Search for the cell housing the specified text and yield its [X, Y] center coordinate. 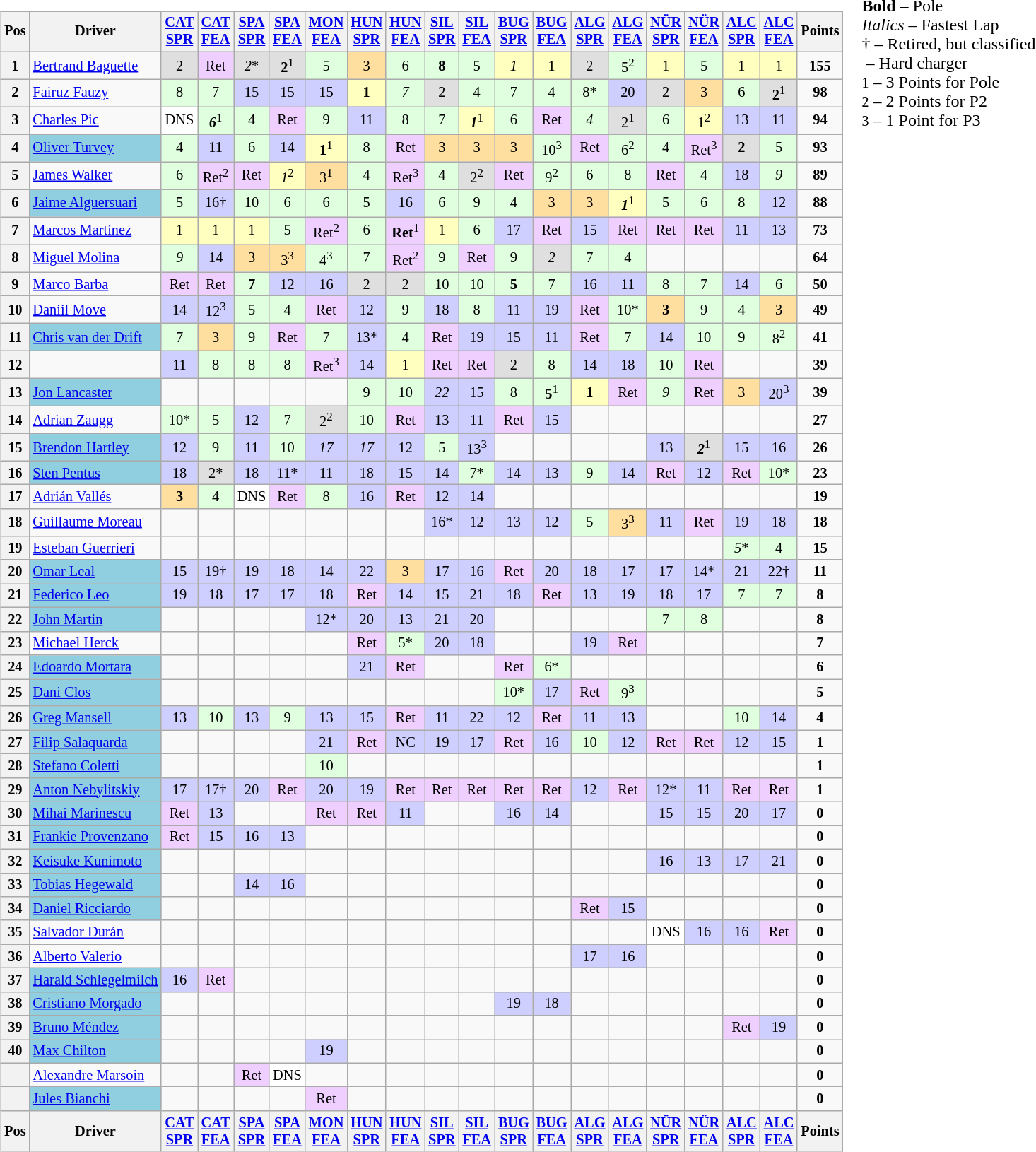
Bertrand Baguette [95, 65]
34 [15, 909]
203 [779, 392]
49 [820, 310]
Marco Barba [95, 284]
Charles Pic [95, 120]
Max Chilton [95, 1052]
Bruno Méndez [95, 1028]
25 [15, 693]
Oliver Turvey [95, 148]
Alexandre Marsoin [95, 1075]
Marcos Martínez [95, 230]
Esteban Guerrieri [95, 548]
Omar Leal [95, 572]
155 [820, 65]
29 [15, 789]
24 [15, 667]
28 [15, 766]
Daniil Move [95, 310]
133 [476, 447]
32 [15, 861]
Chris van der Drift [95, 338]
Adrián Vallés [95, 497]
James Walker [95, 175]
Fairuz Fauzy [95, 93]
Adrian Zaugg [95, 420]
17† [216, 789]
Salvador Durán [95, 932]
Filip Salaquarda [95, 742]
Ret1 [406, 230]
43 [326, 259]
6* [552, 667]
Miguel Molina [95, 259]
Keisuke Kunimoto [95, 861]
Federico Leo [95, 596]
Edoardo Mortara [95, 667]
103 [552, 148]
92 [552, 175]
Cristiano Morgado [95, 1004]
14* [704, 572]
Brendon Hartley [95, 447]
51 [552, 392]
11* [287, 473]
Mihai Marinescu [95, 813]
Frankie Provenzano [95, 837]
19† [216, 572]
Greg Mansell [95, 718]
88 [820, 204]
22† [779, 572]
50 [820, 284]
94 [820, 120]
89 [820, 175]
62 [628, 148]
16† [216, 204]
98 [820, 93]
82 [779, 338]
NC [406, 742]
52 [628, 65]
7* [476, 473]
61 [216, 120]
37 [15, 980]
73 [820, 230]
Guillaume Moreau [95, 523]
Michael Herck [95, 643]
40 [15, 1052]
Anton Nebylitskiy [95, 789]
Daniel Ricciardo [95, 909]
64 [820, 259]
Jon Lancaster [95, 392]
Harald Schlegelmilch [95, 980]
8* [590, 93]
30 [15, 813]
John Martin [95, 620]
Alberto Valerio [95, 956]
Jules Bianchi [95, 1099]
35 [15, 932]
Jaime Alguersuari [95, 204]
123 [216, 310]
16* [442, 523]
Stefano Coletti [95, 766]
41 [820, 338]
36 [15, 956]
38 [15, 1004]
13* [366, 338]
Dani Clos [95, 693]
Sten Pentus [95, 473]
Tobias Hegewald [95, 885]
